Provide the [X, Y] coordinate of the cell's center where the given text is located.  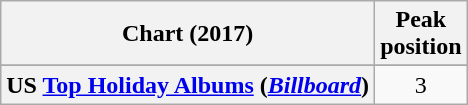
Chart (2017) [188, 34]
3 [421, 85]
Peak position [421, 34]
US Top Holiday Albums (Billboard) [188, 85]
